Return the [x, y] coordinate for the center point of the cell that contains the specified text.  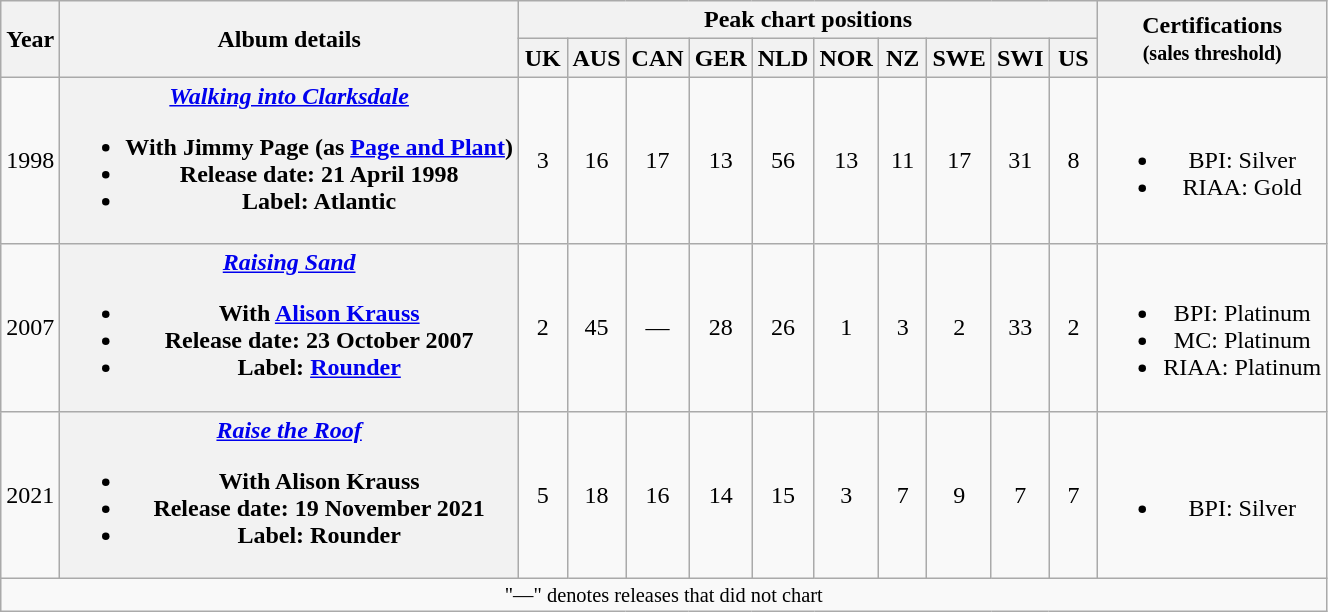
28 [720, 328]
CAN [658, 58]
11 [902, 160]
9 [959, 494]
1998 [30, 160]
Certifications(sales threshold) [1212, 39]
Peak chart positions [808, 20]
26 [783, 328]
— [658, 328]
1 [846, 328]
UK [542, 58]
2007 [30, 328]
Raise the RoofWith Alison KraussRelease date: 19 November 2021Label: Rounder [290, 494]
BPI: Silver [1212, 494]
AUS [596, 58]
US [1074, 58]
45 [596, 328]
56 [783, 160]
NOR [846, 58]
14 [720, 494]
8 [1074, 160]
Year [30, 39]
2021 [30, 494]
BPI: SilverRIAA: Gold [1212, 160]
18 [596, 494]
31 [1020, 160]
NLD [783, 58]
33 [1020, 328]
Raising SandWith Alison KraussRelease date: 23 October 2007Label: Rounder [290, 328]
15 [783, 494]
"—" denotes releases that did not chart [664, 595]
Album details [290, 39]
SWE [959, 58]
5 [542, 494]
BPI: PlatinumMC: PlatinumRIAA: Platinum [1212, 328]
GER [720, 58]
Walking into ClarksdaleWith Jimmy Page (as Page and Plant)Release date: 21 April 1998Label: Atlantic [290, 160]
NZ [902, 58]
SWI [1020, 58]
